For the text-containing cell, return its midpoint in (x, y) coordinate format. 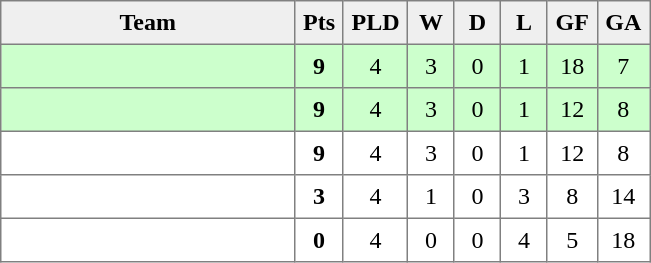
GF (572, 23)
5 (572, 240)
Team (148, 23)
W (431, 23)
14 (623, 197)
GA (623, 23)
PLD (375, 23)
Pts (319, 23)
D (477, 23)
L (524, 23)
7 (623, 66)
